Extract the [x, y] coordinate from the center of the cell holding the provided text.  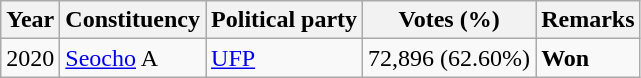
Remarks [588, 20]
Political party [284, 20]
Seocho A [133, 58]
Won [588, 58]
Constituency [133, 20]
2020 [30, 58]
Votes (%) [450, 20]
72,896 (62.60%) [450, 58]
UFP [284, 58]
Year [30, 20]
